Determine the [X, Y] coordinate at the center of the cell enclosing the given text.  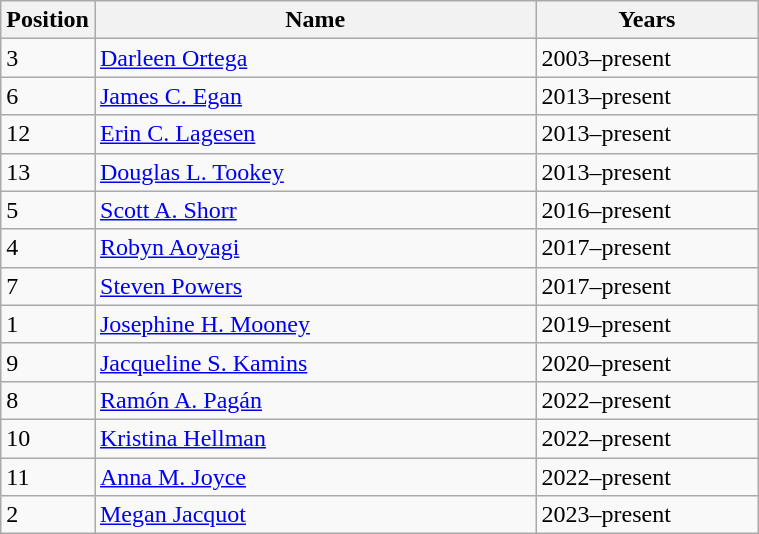
2023–present [647, 515]
5 [48, 210]
Name [314, 20]
Ramón A. Pagán [314, 400]
Jacqueline S. Kamins [314, 362]
Years [647, 20]
Robyn Aoyagi [314, 248]
Megan Jacquot [314, 515]
12 [48, 134]
2020–present [647, 362]
Anna M. Joyce [314, 477]
4 [48, 248]
2016–present [647, 210]
Darleen Ortega [314, 58]
11 [48, 477]
Kristina Hellman [314, 438]
2019–present [647, 324]
Josephine H. Mooney [314, 324]
James C. Egan [314, 96]
Steven Powers [314, 286]
13 [48, 172]
Scott A. Shorr [314, 210]
9 [48, 362]
Position [48, 20]
Erin C. Lagesen [314, 134]
3 [48, 58]
10 [48, 438]
Douglas L. Tookey [314, 172]
6 [48, 96]
7 [48, 286]
1 [48, 324]
8 [48, 400]
2003–present [647, 58]
2 [48, 515]
